Provide the (X, Y) coordinate of the cell's center where the given text is located.  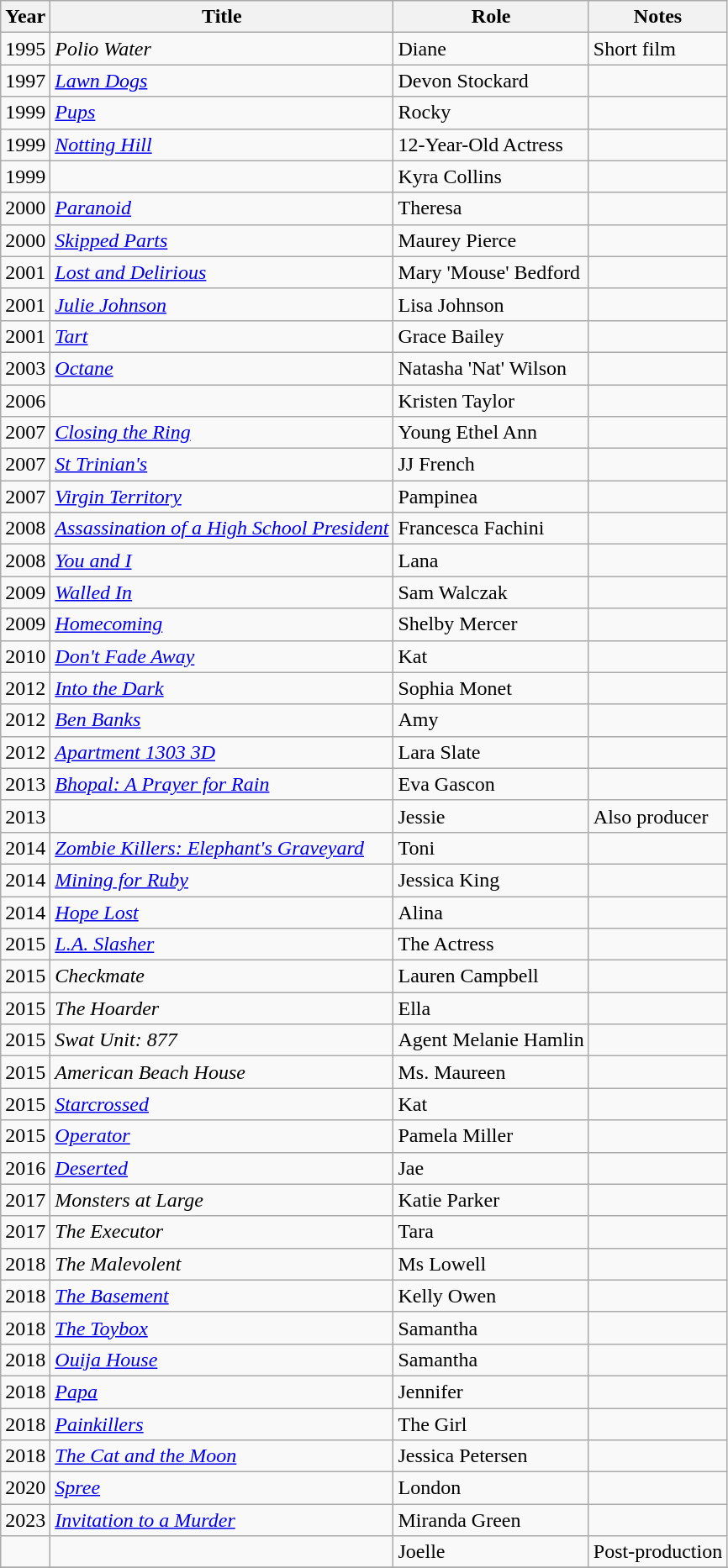
Swat Unit: 877 (222, 1040)
Tart (222, 336)
Paranoid (222, 208)
Short film (657, 49)
Sophia Monet (491, 688)
Bhopal: A Prayer for Rain (222, 784)
Toni (491, 848)
Ms. Maureen (491, 1072)
Pups (222, 113)
London (491, 1488)
Monsters at Large (222, 1200)
Katie Parker (491, 1200)
The Basement (222, 1296)
Ouija House (222, 1360)
Jae (491, 1168)
Kristen Taylor (491, 401)
JJ French (491, 465)
L.A. Slasher (222, 944)
Role (491, 17)
Hope Lost (222, 912)
Alina (491, 912)
Skipped Parts (222, 240)
The Cat and the Moon (222, 1456)
Notes (657, 17)
Title (222, 17)
Closing the Ring (222, 433)
2020 (25, 1488)
American Beach House (222, 1072)
Jessica King (491, 880)
Tara (491, 1232)
Theresa (491, 208)
Ella (491, 1008)
Virgin Territory (222, 497)
The Actress (491, 944)
Francesca Fachini (491, 529)
Jessie (491, 816)
The Malevolent (222, 1264)
Apartment 1303 3D (222, 752)
Deserted (222, 1168)
1997 (25, 81)
St Trinian's (222, 465)
Maurey Pierce (491, 240)
The Girl (491, 1424)
Mining for Ruby (222, 880)
Starcrossed (222, 1104)
Octane (222, 368)
Ben Banks (222, 720)
Notting Hill (222, 145)
2006 (25, 401)
Grace Bailey (491, 336)
Lana (491, 560)
Julie Johnson (222, 304)
Homecoming (222, 624)
Lauren Campbell (491, 976)
Lawn Dogs (222, 81)
Jennifer (491, 1392)
2010 (25, 656)
Pampinea (491, 497)
Diane (491, 49)
Jessica Petersen (491, 1456)
Also producer (657, 816)
Ms Lowell (491, 1264)
Natasha 'Nat' Wilson (491, 368)
Sam Walczak (491, 592)
Spree (222, 1488)
Walled In (222, 592)
Checkmate (222, 976)
Operator (222, 1136)
12-Year-Old Actress (491, 145)
Eva Gascon (491, 784)
Year (25, 17)
The Hoarder (222, 1008)
Polio Water (222, 49)
Zombie Killers: Elephant's Graveyard (222, 848)
Mary 'Mouse' Bedford (491, 272)
Into the Dark (222, 688)
Pamela Miller (491, 1136)
The Toybox (222, 1328)
Shelby Mercer (491, 624)
Kyra Collins (491, 176)
Painkillers (222, 1424)
2023 (25, 1520)
Young Ethel Ann (491, 433)
Amy (491, 720)
Invitation to a Murder (222, 1520)
Lisa Johnson (491, 304)
2003 (25, 368)
Lara Slate (491, 752)
Don't Fade Away (222, 656)
1995 (25, 49)
You and I (222, 560)
Miranda Green (491, 1520)
Post-production (657, 1552)
2016 (25, 1168)
Lost and Delirious (222, 272)
Assassination of a High School President (222, 529)
Agent Melanie Hamlin (491, 1040)
Papa (222, 1392)
Rocky (491, 113)
Kelly Owen (491, 1296)
Joelle (491, 1552)
Devon Stockard (491, 81)
The Executor (222, 1232)
